Identify which cell holds the provided text, then report its [x, y] central coordinate. 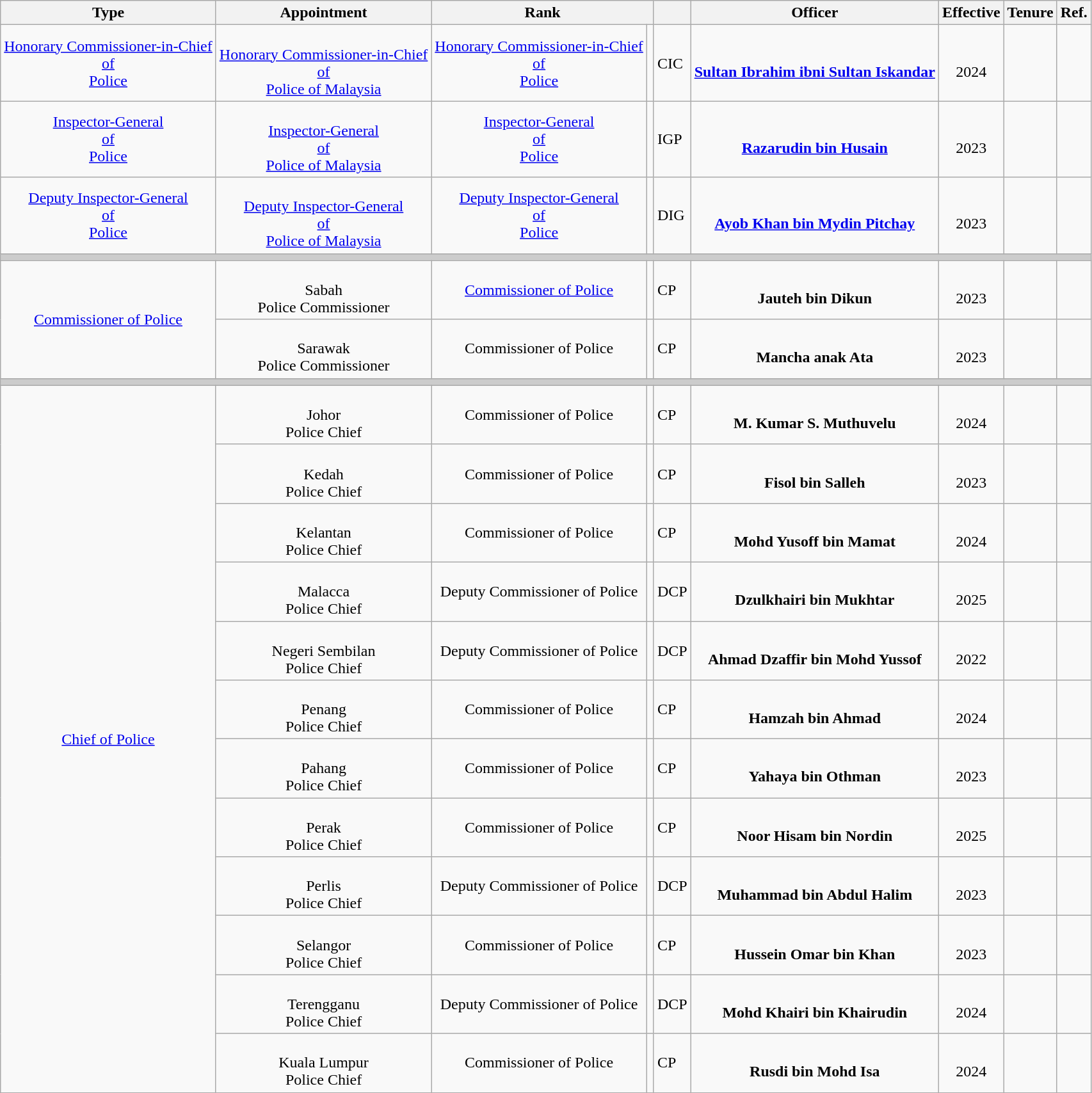
TerengganuPolice Chief [324, 1004]
KelantanPolice Chief [324, 532]
Inspector-GeneralofPolice of Malaysia [324, 140]
Ref. [1074, 13]
Jauteh bin Dikun [814, 290]
Yahaya bin Othman [814, 769]
SelangorPolice Chief [324, 945]
PerlisPolice Chief [324, 886]
Chief of Police [109, 738]
Kuala LumpurPolice Chief [324, 1063]
IGP [672, 140]
Rusdi bin Mohd Isa [814, 1063]
PenangPolice Chief [324, 710]
SarawakPolice Commissioner [324, 349]
Negeri SembilanPolice Chief [324, 650]
Mancha anak Ata [814, 349]
JohorPolice Chief [324, 415]
Muhammad bin Abdul Halim [814, 886]
DIG [672, 215]
CIC [672, 63]
2022 [971, 650]
Ayob Khan bin Mydin Pitchay [814, 215]
M. Kumar S. Muthuvelu [814, 415]
Hussein Omar bin Khan [814, 945]
Officer [814, 13]
SabahPolice Commissioner [324, 290]
Sultan Ibrahim ibni Sultan Iskandar [814, 63]
Deputy Inspector-GeneralofPolice of Malaysia [324, 215]
PahangPolice Chief [324, 769]
Mohd Khairi bin Khairudin [814, 1004]
Honorary Commissioner-in-ChiefofPolice of Malaysia [324, 63]
Hamzah bin Ahmad [814, 710]
MalaccaPolice Chief [324, 591]
Rank [543, 13]
PerakPolice Chief [324, 827]
Noor Hisam bin Nordin [814, 827]
Fisol bin Salleh [814, 474]
Mohd Yusoff bin Mamat [814, 532]
Appointment [324, 13]
KedahPolice Chief [324, 474]
Tenure [1031, 13]
Razarudin bin Husain [814, 140]
Type [109, 13]
Effective [971, 13]
Dzulkhairi bin Mukhtar [814, 591]
Ahmad Dzaffir bin Mohd Yussof [814, 650]
